Scan for the cell matching the given text and deliver its [x, y] coordinate at center. 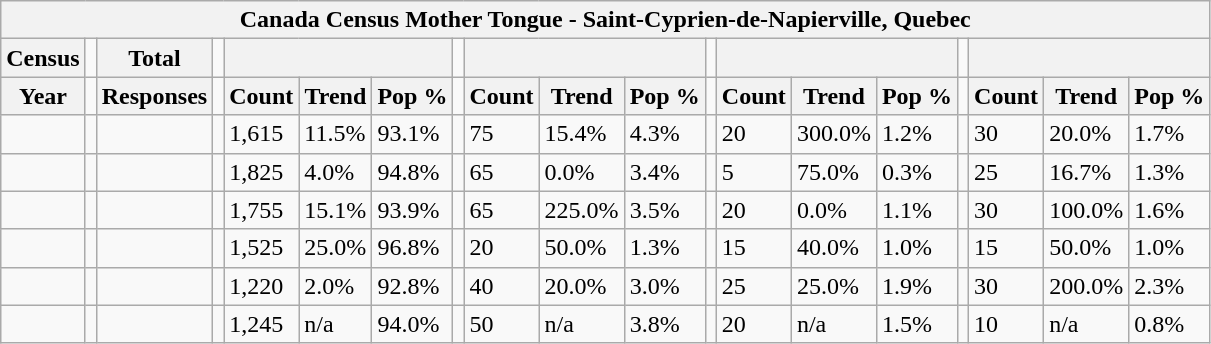
3.0% [664, 286]
3.8% [664, 324]
3.4% [664, 172]
94.8% [412, 172]
5 [754, 172]
40.0% [834, 248]
Census [43, 58]
Responses [154, 96]
10 [1006, 324]
1.2% [916, 134]
40 [502, 286]
Total [154, 58]
3.5% [664, 210]
1,220 [262, 286]
0.8% [1170, 324]
1.7% [1170, 134]
50 [502, 324]
75 [502, 134]
1.1% [916, 210]
300.0% [834, 134]
225.0% [582, 210]
1.6% [1170, 210]
Canada Census Mother Tongue - Saint-Cyprien-de-Napierville, Quebec [606, 20]
94.0% [412, 324]
1,755 [262, 210]
1,525 [262, 248]
16.7% [1086, 172]
15.1% [336, 210]
11.5% [336, 134]
1.5% [916, 324]
75.0% [834, 172]
4.3% [664, 134]
Year [43, 96]
93.1% [412, 134]
100.0% [1086, 210]
1.9% [916, 286]
96.8% [412, 248]
15.4% [582, 134]
93.9% [412, 210]
0.3% [916, 172]
92.8% [412, 286]
1,615 [262, 134]
4.0% [336, 172]
2.0% [336, 286]
1,825 [262, 172]
200.0% [1086, 286]
2.3% [1170, 286]
1,245 [262, 324]
